Return (X, Y) of the center of cell containing provided text 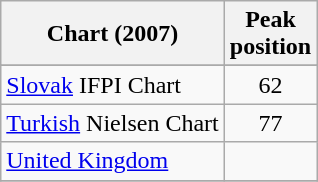
62 (270, 85)
Slovak IFPI Chart (113, 85)
United Kingdom (113, 161)
Peakposition (270, 34)
77 (270, 123)
Turkish Nielsen Chart (113, 123)
Chart (2007) (113, 34)
